Locate the cell with the specified text and output its [X, Y] center coordinate. 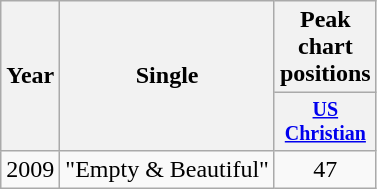
"Empty & Beautiful" [168, 169]
47 [325, 169]
Peak chart positions [325, 47]
Year [30, 76]
US Christian [325, 122]
2009 [30, 169]
Single [168, 76]
